Return the (x, y) coordinate for the center point of the cell that contains the specified text.  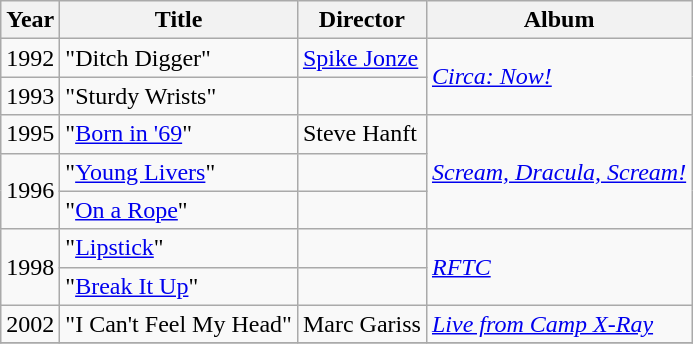
Circa: Now! (558, 77)
Live from Camp X-Ray (558, 324)
Scream, Dracula, Scream! (558, 172)
"Lipstick" (179, 248)
"Break It Up" (179, 286)
2002 (30, 324)
1998 (30, 267)
"Ditch Digger" (179, 58)
1996 (30, 191)
Year (30, 20)
1992 (30, 58)
Director (362, 20)
"Young Livers" (179, 172)
Spike Jonze (362, 58)
"Sturdy Wrists" (179, 96)
Steve Hanft (362, 134)
Title (179, 20)
Marc Gariss (362, 324)
Album (558, 20)
"I Can't Feel My Head" (179, 324)
"On a Rope" (179, 210)
"Born in '69" (179, 134)
1993 (30, 96)
1995 (30, 134)
RFTC (558, 267)
